Locate the cell with the specified text and output its (x, y) center coordinate. 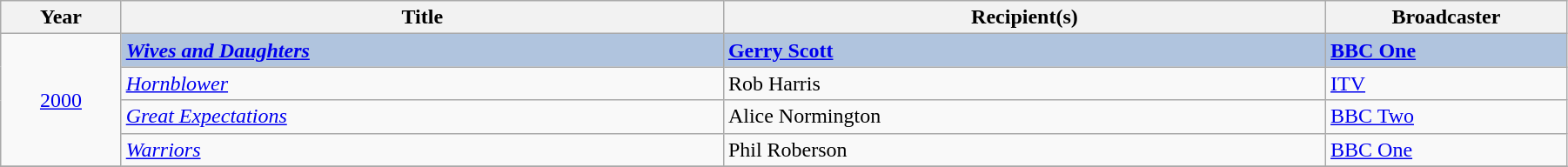
Alice Normington (1024, 117)
Wives and Daughters (422, 50)
Gerry Scott (1024, 50)
Year (61, 17)
Phil Roberson (1024, 150)
BBC Two (1446, 117)
Title (422, 17)
Broadcaster (1446, 17)
Great Expectations (422, 117)
ITV (1446, 83)
2000 (61, 100)
Warriors (422, 150)
Recipient(s) (1024, 17)
Hornblower (422, 83)
Rob Harris (1024, 83)
